Identify which cell holds the provided text, then report its (X, Y) central coordinate. 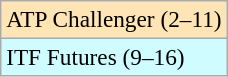
ATP Challenger (2–11) (114, 19)
ITF Futures (9–16) (114, 57)
